Scan for the cell matching the given text and deliver its (x, y) coordinate at center. 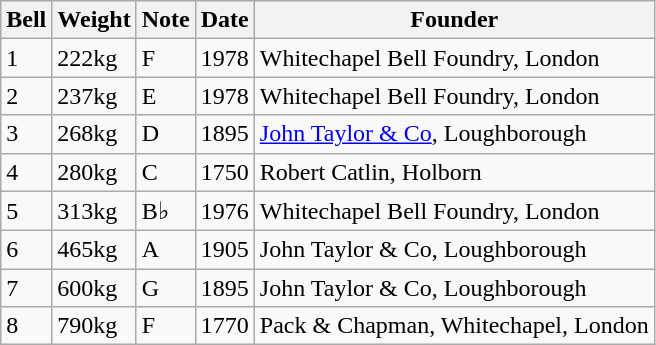
6 (26, 250)
Weight (94, 20)
8 (26, 326)
313kg (94, 211)
5 (26, 211)
1750 (224, 172)
1 (26, 58)
Note (166, 20)
Robert Catlin, Holborn (454, 172)
2 (26, 96)
1976 (224, 211)
D (166, 134)
Pack & Chapman, Whitechapel, London (454, 326)
268kg (94, 134)
A (166, 250)
C (166, 172)
E (166, 96)
222kg (94, 58)
Date (224, 20)
465kg (94, 250)
280kg (94, 172)
600kg (94, 288)
B♭ (166, 211)
790kg (94, 326)
Founder (454, 20)
Bell (26, 20)
1905 (224, 250)
3 (26, 134)
7 (26, 288)
G (166, 288)
1770 (224, 326)
4 (26, 172)
237kg (94, 96)
